Identify which cell holds the provided text, then report its (x, y) central coordinate. 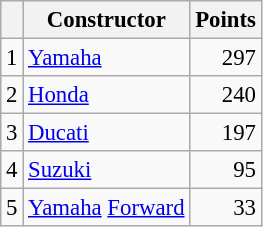
Ducati (106, 133)
Honda (106, 95)
5 (12, 208)
1 (12, 58)
Yamaha (106, 58)
Yamaha Forward (106, 208)
95 (226, 170)
2 (12, 95)
197 (226, 133)
3 (12, 133)
4 (12, 170)
Points (226, 20)
240 (226, 95)
Suzuki (106, 170)
297 (226, 58)
Constructor (106, 20)
33 (226, 208)
